Find where the given text appears and provide that cell's center as [X, Y] coordinate. 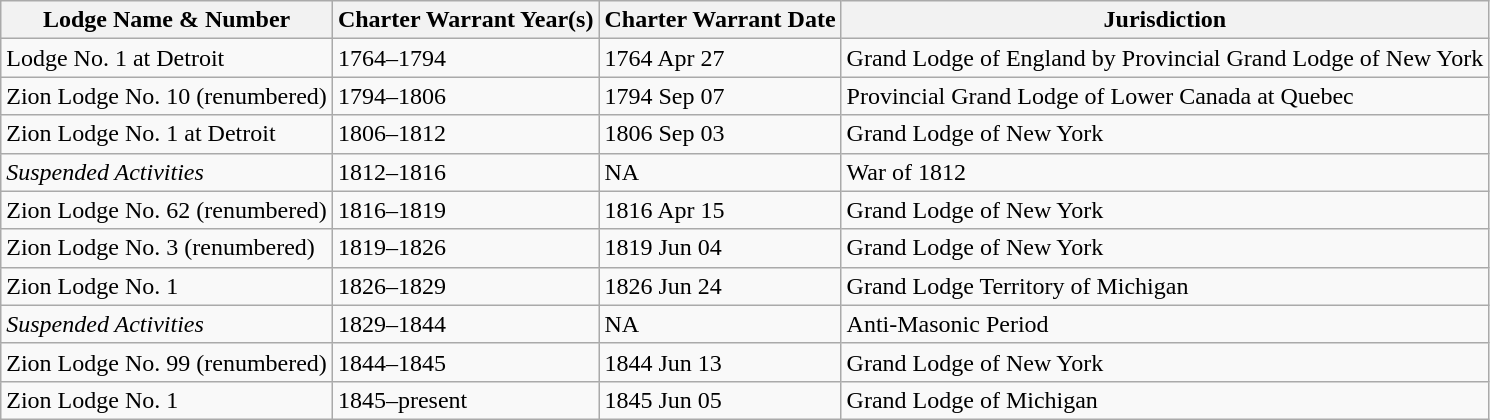
1819 Jun 04 [720, 248]
1812–1816 [466, 172]
1794–1806 [466, 96]
Zion Lodge No. 99 (renumbered) [167, 362]
1816–1819 [466, 210]
Grand Lodge Territory of Michigan [1165, 286]
1816 Apr 15 [720, 210]
1845 Jun 05 [720, 400]
1794 Sep 07 [720, 96]
Charter Warrant Date [720, 20]
Zion Lodge No. 62 (renumbered) [167, 210]
1764–1794 [466, 58]
1806 Sep 03 [720, 134]
Grand Lodge of Michigan [1165, 400]
1764 Apr 27 [720, 58]
1826–1829 [466, 286]
Jurisdiction [1165, 20]
Zion Lodge No. 3 (renumbered) [167, 248]
Zion Lodge No. 10 (renumbered) [167, 96]
Grand Lodge of England by Provincial Grand Lodge of New York [1165, 58]
1845–present [466, 400]
War of 1812 [1165, 172]
1844–1845 [466, 362]
1844 Jun 13 [720, 362]
1826 Jun 24 [720, 286]
Lodge Name & Number [167, 20]
1819–1826 [466, 248]
Charter Warrant Year(s) [466, 20]
Zion Lodge No. 1 at Detroit [167, 134]
1806–1812 [466, 134]
Anti-Masonic Period [1165, 324]
1829–1844 [466, 324]
Provincial Grand Lodge of Lower Canada at Quebec [1165, 96]
Lodge No. 1 at Detroit [167, 58]
